Locate the cell with the specified text and output its (X, Y) center coordinate. 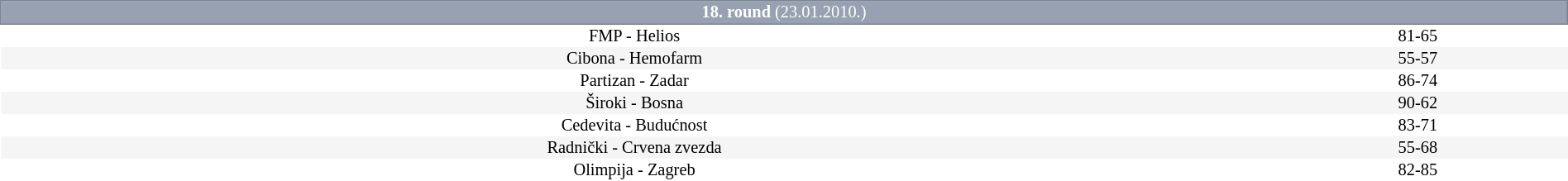
55-57 (1417, 58)
82-85 (1417, 170)
18. round (23.01.2010.) (784, 12)
Radnički - Crvena zvezda (635, 147)
83-71 (1417, 126)
86-74 (1417, 81)
Cedevita - Budućnost (635, 126)
55-68 (1417, 147)
90-62 (1417, 102)
Cibona - Hemofarm (635, 58)
FMP - Helios (635, 36)
Partizan - Zadar (635, 81)
Široki - Bosna (635, 102)
Olimpija - Zagreb (635, 170)
81-65 (1417, 36)
